Output the [x, y] coordinate of the center of the cell containing the given text.  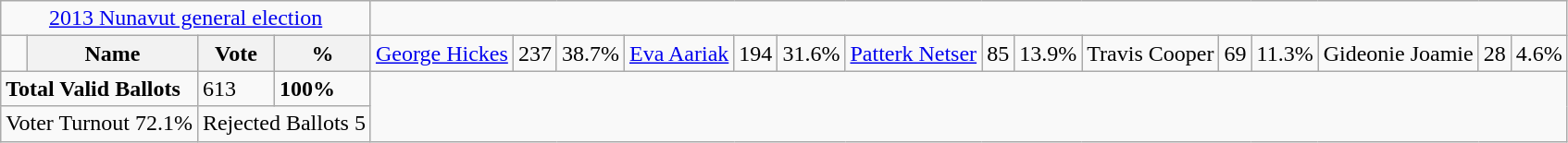
100% [323, 89]
Name [112, 54]
Voter Turnout 72.1% [100, 124]
George Hickes [442, 54]
194 [755, 54]
Gideonie Joamie [1398, 54]
Patterk Netser [914, 54]
2013 Nunavut general election [186, 18]
613 [235, 89]
69 [1235, 54]
% [323, 54]
237 [535, 54]
13.9% [1048, 54]
Travis Cooper [1151, 54]
Total Valid Ballots [100, 89]
38.7% [591, 54]
31.6% [811, 54]
28 [1494, 54]
11.3% [1285, 54]
Rejected Ballots 5 [283, 124]
Eva Aariak [678, 54]
85 [998, 54]
4.6% [1538, 54]
Vote [235, 54]
